Capture the cell that displays the provided text and extract its (X, Y) central coordinate. 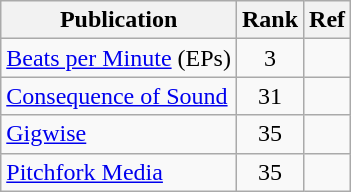
Consequence of Sound (119, 96)
Pitchfork Media (119, 172)
Rank (270, 20)
3 (270, 58)
31 (270, 96)
Publication (119, 20)
Beats per Minute (EPs) (119, 58)
Ref (328, 20)
Gigwise (119, 134)
